Determine the [X, Y] coordinate at the center of the cell enclosing the given text.  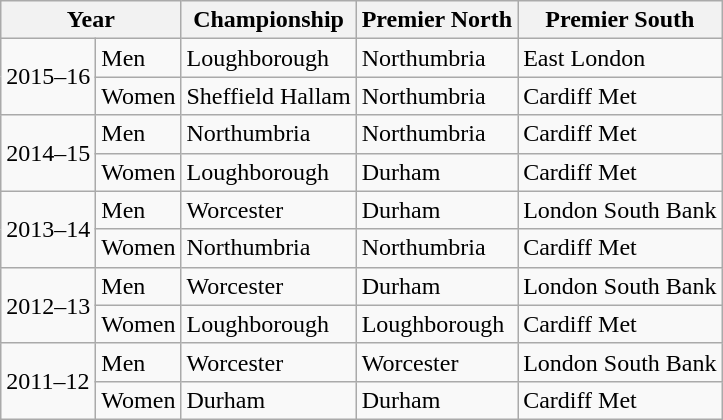
Year [91, 20]
Championship [268, 20]
Premier North [436, 20]
Premier South [620, 20]
2015–16 [48, 77]
Sheffield Hallam [268, 96]
East London [620, 58]
2014–15 [48, 153]
2012–13 [48, 305]
2011–12 [48, 381]
2013–14 [48, 229]
